Return the [X, Y] coordinate for the center point of the cell that contains the specified text.  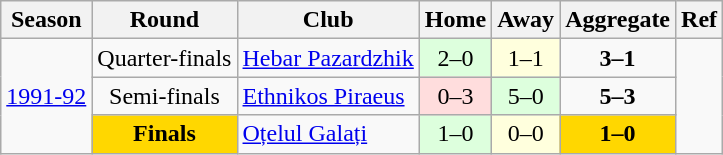
Club [328, 20]
2–0 [455, 58]
1991-92 [46, 96]
0–0 [526, 134]
3–1 [618, 58]
Round [164, 20]
Season [46, 20]
5–0 [526, 96]
5–3 [618, 96]
Finals [164, 134]
1–1 [526, 58]
Ref [700, 20]
Away [526, 20]
Home [455, 20]
Semi-finals [164, 96]
Aggregate [618, 20]
Hebar Pazardzhik [328, 58]
Quarter-finals [164, 58]
0–3 [455, 96]
Ethnikos Piraeus [328, 96]
Oțelul Galați [328, 134]
